Provide the (x, y) coordinate of the cell's center where the given text is located.  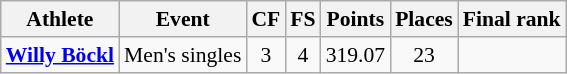
Places (424, 19)
FS (302, 19)
Event (182, 19)
Points (356, 19)
Willy Böckl (60, 55)
Final rank (512, 19)
3 (266, 55)
CF (266, 19)
319.07 (356, 55)
Men's singles (182, 55)
4 (302, 55)
Athlete (60, 19)
23 (424, 55)
